Return (x, y) of the center of cell containing provided text 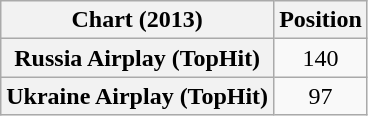
Chart (2013) (138, 20)
Russia Airplay (TopHit) (138, 58)
Ukraine Airplay (TopHit) (138, 96)
Position (321, 20)
140 (321, 58)
97 (321, 96)
